Provide the (X, Y) coordinate of the cell's center where the given text is located.  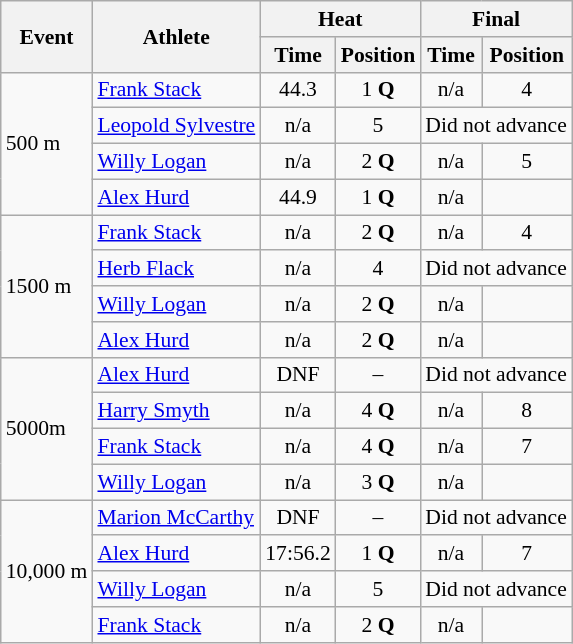
Final (496, 19)
500 m (47, 143)
Leopold Sylvestre (176, 126)
Event (47, 36)
17:56.2 (298, 554)
1500 m (47, 286)
8 (527, 411)
Herb Flack (176, 269)
44.3 (298, 90)
5000m (47, 428)
44.9 (298, 197)
Marion McCarthy (176, 518)
10,000 m (47, 571)
3 Q (378, 482)
Athlete (176, 36)
Heat (340, 19)
Harry Smyth (176, 411)
